Extract the (x, y) coordinate from the center of the cell holding the provided text.  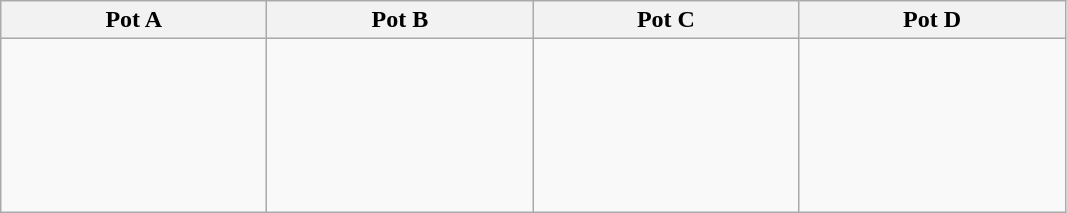
Pot B (400, 20)
Pot A (134, 20)
Pot D (932, 20)
Pot C (666, 20)
